Find where the given text appears and provide that cell's center as (X, Y) coordinate. 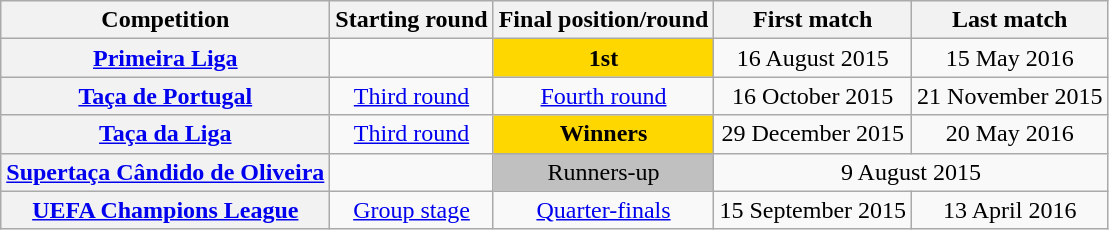
Quarter-finals (604, 210)
First match (813, 20)
Final position/round (604, 20)
Starting round (412, 20)
Primeira Liga (166, 58)
UEFA Champions League (166, 210)
Winners (604, 134)
1st (604, 58)
Taça de Portugal (166, 96)
Taça da Liga (166, 134)
29 December 2015 (813, 134)
15 September 2015 (813, 210)
15 May 2016 (1010, 58)
Group stage (412, 210)
21 November 2015 (1010, 96)
9 August 2015 (911, 172)
Last match (1010, 20)
Fourth round (604, 96)
Supertaça Cândido de Oliveira (166, 172)
13 April 2016 (1010, 210)
16 October 2015 (813, 96)
Runners-up (604, 172)
16 August 2015 (813, 58)
Competition (166, 20)
20 May 2016 (1010, 134)
